Extract the (x, y) coordinate from the center of the cell holding the provided text.  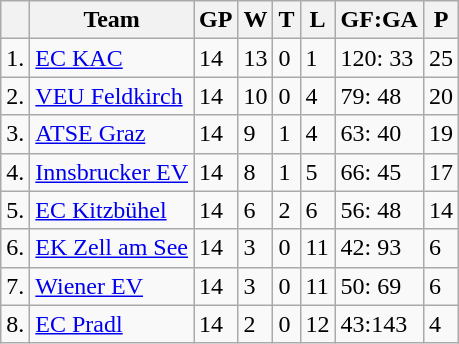
Team (112, 20)
43:143 (379, 324)
20 (440, 96)
19 (440, 134)
8. (16, 324)
7. (16, 286)
EC Pradl (112, 324)
EC KAC (112, 58)
25 (440, 58)
5 (318, 172)
5. (16, 210)
T (286, 20)
L (318, 20)
12 (318, 324)
66: 45 (379, 172)
13 (256, 58)
1. (16, 58)
GP (216, 20)
3. (16, 134)
9 (256, 134)
50: 69 (379, 286)
79: 48 (379, 96)
42: 93 (379, 248)
120: 33 (379, 58)
Innsbrucker EV (112, 172)
GF:GA (379, 20)
56: 48 (379, 210)
ATSE Graz (112, 134)
P (440, 20)
EK Zell am See (112, 248)
17 (440, 172)
6. (16, 248)
63: 40 (379, 134)
Wiener EV (112, 286)
2. (16, 96)
W (256, 20)
EC Kitzbühel (112, 210)
8 (256, 172)
4. (16, 172)
VEU Feldkirch (112, 96)
10 (256, 96)
